Detect which cell encompasses the target text, then output its [x, y] center coordinate. 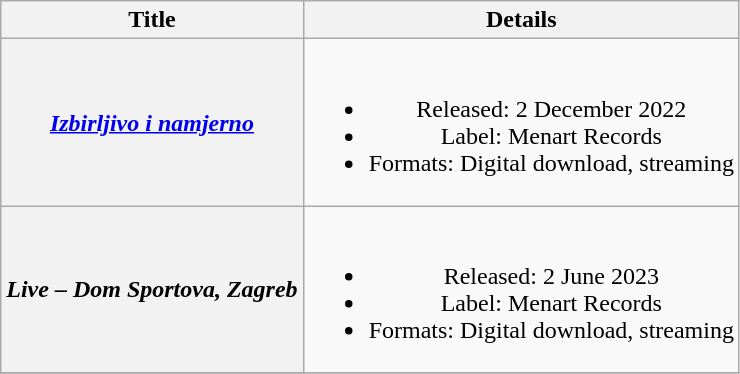
Title [152, 20]
Released: 2 June 2023Label: Menart RecordsFormats: Digital download, streaming [521, 290]
Izbirljivo i namjerno [152, 122]
Details [521, 20]
Released: 2 December 2022Label: Menart RecordsFormats: Digital download, streaming [521, 122]
Live – Dom Sportova, Zagreb [152, 290]
